For the text-containing cell, return its midpoint in [X, Y] coordinate format. 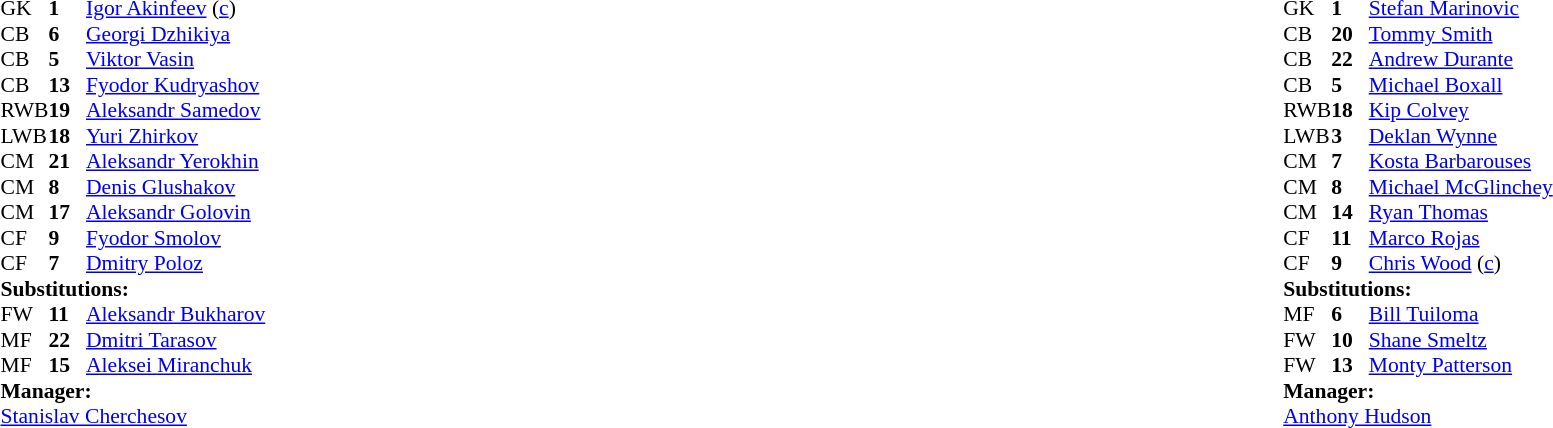
14 [1350, 213]
15 [67, 365]
19 [67, 111]
Monty Patterson [1461, 365]
Aleksandr Samedov [176, 111]
Aleksandr Yerokhin [176, 161]
Kosta Barbarouses [1461, 161]
Aleksandr Golovin [176, 213]
10 [1350, 340]
Ryan Thomas [1461, 213]
Deklan Wynne [1461, 136]
20 [1350, 34]
Fyodor Kudryashov [176, 85]
Michael McGlinchey [1461, 187]
Viktor Vasin [176, 59]
Chris Wood (c) [1461, 263]
Andrew Durante [1461, 59]
Michael Boxall [1461, 85]
Marco Rojas [1461, 238]
3 [1350, 136]
21 [67, 161]
Fyodor Smolov [176, 238]
Kip Colvey [1461, 111]
Aleksandr Bukharov [176, 315]
Georgi Dzhikiya [176, 34]
17 [67, 213]
Denis Glushakov [176, 187]
Dmitry Poloz [176, 263]
Yuri Zhirkov [176, 136]
Bill Tuiloma [1461, 315]
Dmitri Tarasov [176, 340]
Tommy Smith [1461, 34]
Aleksei Miranchuk [176, 365]
Shane Smeltz [1461, 340]
